Scan for the cell matching the given text and deliver its [X, Y] coordinate at center. 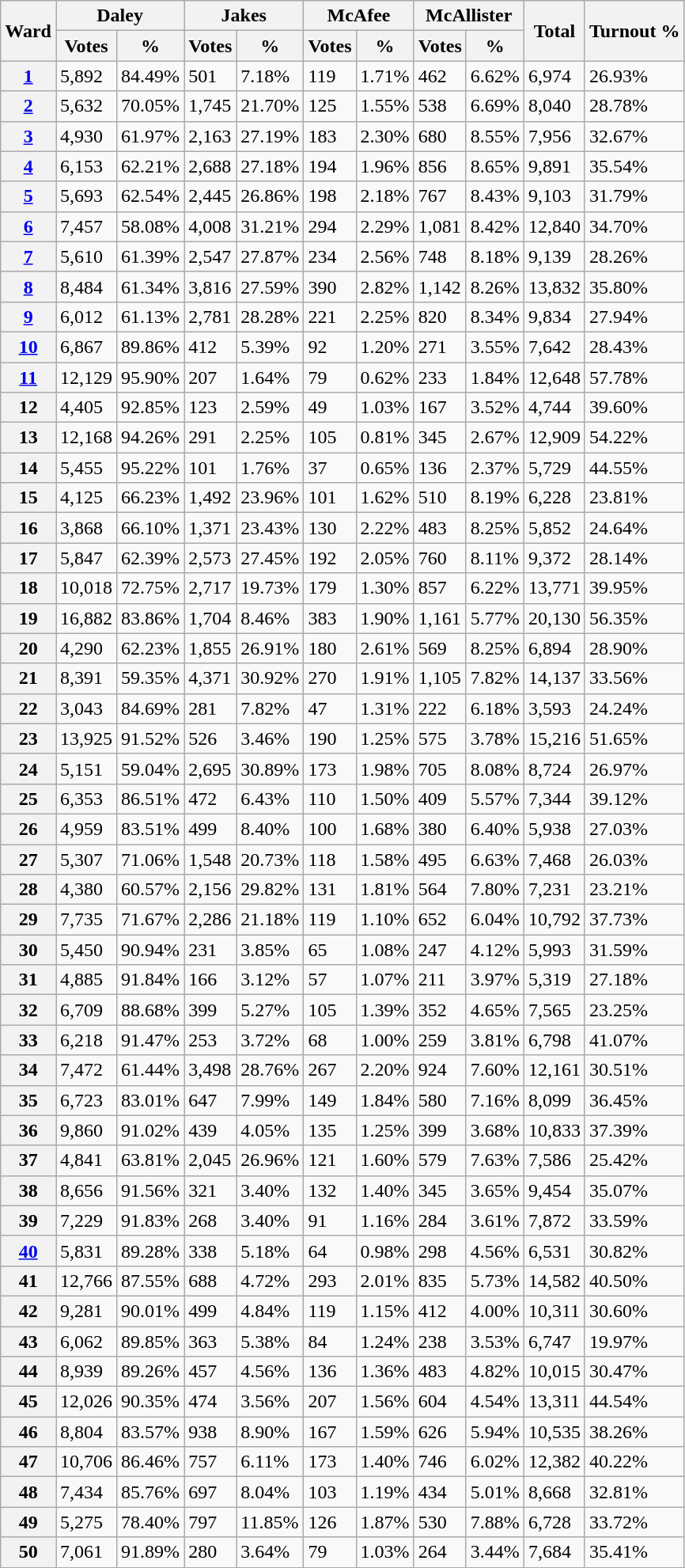
10,706 [85, 1462]
439 [210, 1130]
1.56% [384, 1402]
6,798 [554, 1040]
33 [28, 1040]
8,484 [85, 287]
57 [330, 980]
9,454 [554, 1190]
1,142 [440, 287]
39.95% [634, 588]
5,993 [554, 950]
4,008 [210, 226]
8 [28, 287]
8.65% [495, 166]
30.47% [634, 1372]
28.90% [634, 648]
9,281 [85, 1311]
5.73% [495, 1281]
7.60% [495, 1070]
10,792 [554, 920]
McAllister [468, 16]
280 [210, 1552]
95.90% [150, 378]
36 [28, 1130]
9,372 [554, 558]
6.11% [271, 1462]
21.70% [271, 106]
24.64% [634, 528]
7 [28, 256]
30.92% [271, 678]
5,847 [85, 558]
64 [330, 1251]
20.73% [271, 859]
27.94% [634, 317]
3.46% [271, 738]
13,771 [554, 588]
27.19% [271, 136]
60.57% [150, 890]
5,319 [554, 980]
3.12% [271, 980]
27 [28, 859]
1.20% [384, 347]
110 [330, 799]
20 [28, 648]
13,832 [554, 287]
8,724 [554, 769]
62.54% [150, 196]
680 [440, 136]
1.98% [384, 769]
11.85% [271, 1522]
83.57% [150, 1432]
180 [330, 648]
59.35% [150, 678]
103 [330, 1492]
6,353 [85, 799]
0.65% [384, 468]
28 [28, 890]
2,286 [210, 920]
2.05% [384, 558]
29.82% [271, 890]
4 [28, 166]
5,610 [85, 256]
10,018 [85, 588]
5,892 [85, 76]
7.99% [271, 1100]
3.68% [495, 1130]
6 [28, 226]
363 [210, 1342]
40.22% [634, 1462]
66.10% [150, 528]
100 [330, 829]
7,735 [85, 920]
1,492 [210, 498]
62.39% [150, 558]
123 [210, 408]
1.64% [271, 378]
71.06% [150, 859]
89.28% [150, 1251]
8.46% [271, 618]
1.15% [384, 1311]
Turnout % [634, 31]
5,151 [85, 769]
12,648 [554, 378]
233 [440, 378]
697 [210, 1492]
1.50% [384, 799]
2,717 [210, 588]
294 [330, 226]
564 [440, 890]
291 [210, 438]
12,026 [85, 1402]
938 [210, 1432]
8,939 [85, 1372]
44.54% [634, 1402]
569 [440, 648]
1.62% [384, 498]
126 [330, 1522]
2.30% [384, 136]
84.49% [150, 76]
23.25% [634, 1010]
462 [440, 76]
50 [28, 1552]
495 [440, 859]
8.90% [271, 1432]
27.59% [271, 287]
1.60% [384, 1160]
90.94% [150, 950]
66.23% [150, 498]
7.80% [495, 890]
2,445 [210, 196]
338 [210, 1251]
746 [440, 1462]
472 [210, 799]
267 [330, 1070]
268 [210, 1221]
8.26% [495, 287]
820 [440, 317]
44.55% [634, 468]
259 [440, 1040]
15,216 [554, 738]
91.89% [150, 1552]
2,156 [210, 890]
247 [440, 950]
284 [440, 1221]
4,405 [85, 408]
8,668 [554, 1492]
1.07% [384, 980]
5.57% [495, 799]
13,311 [554, 1402]
604 [440, 1402]
16,882 [85, 618]
91.52% [150, 738]
16 [28, 528]
7,956 [554, 136]
4,290 [85, 648]
132 [330, 1190]
5,450 [85, 950]
11 [28, 378]
32.67% [634, 136]
4.65% [495, 1010]
6.62% [495, 76]
39.60% [634, 408]
5,307 [85, 859]
85.76% [150, 1492]
Jakes [244, 16]
62.23% [150, 648]
8.55% [495, 136]
6,974 [554, 76]
54.22% [634, 438]
580 [440, 1100]
6.43% [271, 799]
19 [28, 618]
6,218 [85, 1040]
25 [28, 799]
6.04% [495, 920]
6,709 [85, 1010]
90.35% [150, 1402]
91.02% [150, 1130]
62.21% [150, 166]
6,153 [85, 166]
2.20% [384, 1070]
2,781 [210, 317]
40.50% [634, 1281]
924 [440, 1070]
35 [28, 1100]
4,380 [85, 890]
27.03% [634, 829]
575 [440, 738]
579 [440, 1160]
131 [330, 890]
9,891 [554, 166]
13,925 [85, 738]
293 [330, 1281]
8,040 [554, 106]
7.18% [271, 76]
51.65% [634, 738]
17 [28, 558]
1,161 [440, 618]
1.76% [271, 468]
3.97% [495, 980]
8.18% [495, 256]
179 [330, 588]
1.16% [384, 1221]
2.37% [495, 468]
8.04% [271, 1492]
118 [330, 859]
835 [440, 1281]
31.21% [271, 226]
474 [210, 1402]
86.51% [150, 799]
Total [554, 31]
2.29% [384, 226]
6.40% [495, 829]
0.62% [384, 378]
1.58% [384, 859]
238 [440, 1342]
4,744 [554, 408]
15 [28, 498]
647 [210, 1100]
5,693 [85, 196]
8,099 [554, 1100]
61.34% [150, 287]
626 [440, 1432]
0.81% [384, 438]
1.08% [384, 950]
1,548 [210, 859]
6.69% [495, 106]
3,498 [210, 1070]
7,468 [554, 859]
1.00% [384, 1040]
91.84% [150, 980]
26.97% [634, 769]
Ward [28, 31]
83.01% [150, 1100]
211 [440, 980]
61.44% [150, 1070]
84 [330, 1342]
40 [28, 1251]
91 [330, 1221]
23 [28, 738]
3.85% [271, 950]
37.39% [634, 1130]
1,745 [210, 106]
3.52% [495, 408]
10,833 [554, 1130]
41.07% [634, 1040]
23.96% [271, 498]
83.86% [150, 618]
130 [330, 528]
5.39% [271, 347]
45 [28, 1402]
4.05% [271, 1130]
1,105 [440, 678]
37.73% [634, 920]
32.81% [634, 1492]
9 [28, 317]
6.22% [495, 588]
652 [440, 920]
84.69% [150, 708]
30 [28, 950]
14 [28, 468]
95.22% [150, 468]
28.76% [271, 1070]
1.24% [384, 1342]
31 [28, 980]
9,103 [554, 196]
457 [210, 1372]
3,868 [85, 528]
6,728 [554, 1522]
31.59% [634, 950]
26.96% [271, 1160]
253 [210, 1040]
797 [210, 1522]
9,139 [554, 256]
2,045 [210, 1160]
1.87% [384, 1522]
192 [330, 558]
1,371 [210, 528]
510 [440, 498]
24 [28, 769]
3.64% [271, 1552]
27.45% [271, 558]
4,841 [85, 1160]
32 [28, 1010]
10,535 [554, 1432]
149 [330, 1100]
4,959 [85, 829]
298 [440, 1251]
7,642 [554, 347]
1.81% [384, 890]
38.26% [634, 1432]
2.82% [384, 287]
63.81% [150, 1160]
18 [28, 588]
58.08% [150, 226]
41 [28, 1281]
26.91% [271, 648]
23.21% [634, 890]
271 [440, 347]
88.68% [150, 1010]
28.43% [634, 347]
5.38% [271, 1342]
121 [330, 1160]
4,371 [210, 678]
39 [28, 1221]
4.72% [271, 1281]
8.34% [495, 317]
222 [440, 708]
857 [440, 588]
59.04% [150, 769]
92.85% [150, 408]
2 [28, 106]
4.54% [495, 1402]
12,382 [554, 1462]
1.36% [384, 1372]
3.44% [495, 1552]
36.45% [634, 1100]
6,747 [554, 1342]
688 [210, 1281]
28.14% [634, 558]
7,061 [85, 1552]
6,723 [85, 1100]
3,043 [85, 708]
6,894 [554, 648]
166 [210, 980]
72.75% [150, 588]
0.98% [384, 1251]
28.78% [634, 106]
29 [28, 920]
4.12% [495, 950]
12,161 [554, 1070]
7.16% [495, 1100]
4.84% [271, 1311]
5.94% [495, 1432]
4,885 [85, 980]
8.11% [495, 558]
13 [28, 438]
25.42% [634, 1160]
87.55% [150, 1281]
33.59% [634, 1221]
2.18% [384, 196]
28.28% [271, 317]
30.82% [634, 1251]
1.71% [384, 76]
30.60% [634, 1311]
7.88% [495, 1522]
538 [440, 106]
4,930 [85, 136]
35.80% [634, 287]
12,129 [85, 378]
10 [28, 347]
2.22% [384, 528]
3,816 [210, 287]
6,531 [554, 1251]
434 [440, 1492]
26.86% [271, 196]
92 [330, 347]
34 [28, 1070]
1.90% [384, 618]
1.68% [384, 829]
7,565 [554, 1010]
264 [440, 1552]
1.96% [384, 166]
12 [28, 408]
1.31% [384, 708]
7,457 [85, 226]
42 [28, 1311]
2,688 [210, 166]
1.55% [384, 106]
231 [210, 950]
3.55% [495, 347]
501 [210, 76]
383 [330, 618]
748 [440, 256]
23.43% [271, 528]
12,909 [554, 438]
70.05% [150, 106]
767 [440, 196]
8.43% [495, 196]
1,855 [210, 648]
19.73% [271, 588]
43 [28, 1342]
65 [330, 950]
38 [28, 1190]
Daley [119, 16]
2,547 [210, 256]
234 [330, 256]
2.61% [384, 648]
71.67% [150, 920]
1.10% [384, 920]
56.35% [634, 618]
190 [330, 738]
91.56% [150, 1190]
7,229 [85, 1221]
3.56% [271, 1402]
4.82% [495, 1372]
526 [210, 738]
4.00% [495, 1311]
12,168 [85, 438]
7.63% [495, 1160]
28.26% [634, 256]
48 [28, 1492]
198 [330, 196]
8.08% [495, 769]
31.79% [634, 196]
61.13% [150, 317]
1.39% [384, 1010]
5.77% [495, 618]
14,582 [554, 1281]
57.78% [634, 378]
221 [330, 317]
86.46% [150, 1462]
3.53% [495, 1342]
2.67% [495, 438]
6,062 [85, 1342]
12,840 [554, 226]
20,130 [554, 618]
5,729 [554, 468]
2,163 [210, 136]
33.72% [634, 1522]
321 [210, 1190]
21.18% [271, 920]
26.93% [634, 76]
5,831 [85, 1251]
1.30% [384, 588]
3.72% [271, 1040]
27.87% [271, 256]
3.61% [495, 1221]
5 [28, 196]
23.81% [634, 498]
78.40% [150, 1522]
9,860 [85, 1130]
91.83% [150, 1221]
380 [440, 829]
35.41% [634, 1552]
5,275 [85, 1522]
270 [330, 678]
89.85% [150, 1342]
2,573 [210, 558]
8,656 [85, 1190]
5.18% [271, 1251]
281 [210, 708]
83.51% [150, 829]
1.19% [384, 1492]
5,852 [554, 528]
68 [330, 1040]
6.63% [495, 859]
39.12% [634, 799]
91.47% [150, 1040]
90.01% [150, 1311]
3.78% [495, 738]
760 [440, 558]
3.65% [495, 1190]
2.01% [384, 1281]
89.86% [150, 347]
1 [28, 76]
44 [28, 1372]
1.91% [384, 678]
14,137 [554, 678]
94.26% [150, 438]
7,344 [554, 799]
7,586 [554, 1160]
6.18% [495, 708]
5,632 [85, 106]
21 [28, 678]
8,804 [85, 1432]
409 [440, 799]
46 [28, 1432]
5.27% [271, 1010]
10,015 [554, 1372]
4,125 [85, 498]
5,455 [85, 468]
7,684 [554, 1552]
22 [28, 708]
6,228 [554, 498]
2.59% [271, 408]
3 [28, 136]
352 [440, 1010]
30.51% [634, 1070]
183 [330, 136]
7,472 [85, 1070]
3.81% [495, 1040]
2.56% [384, 256]
8.40% [271, 829]
530 [440, 1522]
89.26% [150, 1372]
19.97% [634, 1342]
9,834 [554, 317]
8.19% [495, 498]
1,704 [210, 618]
194 [330, 166]
8.42% [495, 226]
5.01% [495, 1492]
26.03% [634, 859]
135 [330, 1130]
5,938 [554, 829]
125 [330, 106]
35.07% [634, 1190]
26 [28, 829]
24.24% [634, 708]
6,867 [85, 347]
1,081 [440, 226]
30.89% [271, 769]
8,391 [85, 678]
1.59% [384, 1432]
390 [330, 287]
2,695 [210, 769]
34.70% [634, 226]
3,593 [554, 708]
61.97% [150, 136]
12,766 [85, 1281]
7,231 [554, 890]
856 [440, 166]
33.56% [634, 678]
6.02% [495, 1462]
705 [440, 769]
757 [210, 1462]
35.54% [634, 166]
10,311 [554, 1311]
McAfee [359, 16]
6,012 [85, 317]
7,872 [554, 1221]
61.39% [150, 256]
7,434 [85, 1492]
